Locate the cell with the specified text and output its (x, y) center coordinate. 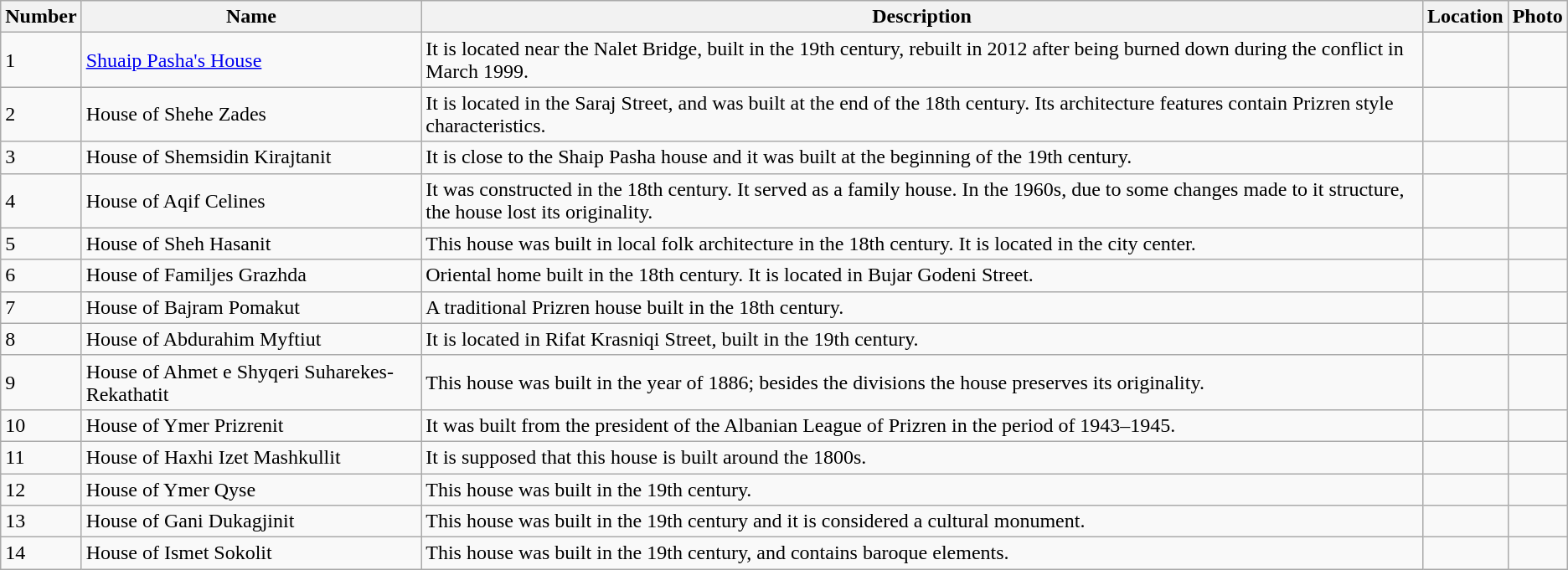
This house was built in local folk architecture in the 18th century. It is located in the city center. (922, 244)
Name (251, 17)
It is located in Rifat Krasniqi Street, built in the 19th century. (922, 339)
Shuaip Pasha's House (251, 60)
10 (41, 425)
House of Haxhi Izet Mashkullit (251, 457)
8 (41, 339)
A traditional Prizren house built in the 18th century. (922, 307)
3 (41, 157)
9 (41, 382)
Photo (1538, 17)
Number (41, 17)
12 (41, 490)
It is supposed that this house is built around the 1800s. (922, 457)
13 (41, 521)
7 (41, 307)
It is located near the Nalet Bridge, built in the 19th century, rebuilt in 2012 after being burned down during the conflict in March 1999. (922, 60)
This house was built in the year of 1886; besides the divisions the house preserves its originality. (922, 382)
House of Shehe Zades (251, 114)
Oriental home built in the 18th century. It is located in Bujar Godeni Street. (922, 275)
Location (1465, 17)
2 (41, 114)
It is located in the Saraj Street, and was built at the end of the 18th century. Its architecture features contain Prizren style characteristics. (922, 114)
It was built from the president of the Albanian League of Prizren in the period of 1943–1945. (922, 425)
House of Familjes Grazhda (251, 275)
House of Ymer Prizrenit (251, 425)
This house was built in the 19th century, and contains baroque elements. (922, 553)
4 (41, 201)
House of Bajram Pomakut (251, 307)
It is close to the Shaip Pasha house and it was built at the beginning of the 19th century. (922, 157)
11 (41, 457)
5 (41, 244)
House of Aqif Celines (251, 201)
1 (41, 60)
House of Ismet Sokolit (251, 553)
This house was built in the 19th century. (922, 490)
This house was built in the 19th century and it is considered a cultural monument. (922, 521)
14 (41, 553)
House of Abdurahim Myftiut (251, 339)
House of Gani Dukagjinit (251, 521)
Description (922, 17)
House of Shemsidin Kirajtanit (251, 157)
House of Ymer Qyse (251, 490)
House of Ahmet e Shyqeri Suharekes-Rekathatit (251, 382)
House of Sheh Hasanit (251, 244)
6 (41, 275)
